Return (X, Y) of the center of cell containing provided text 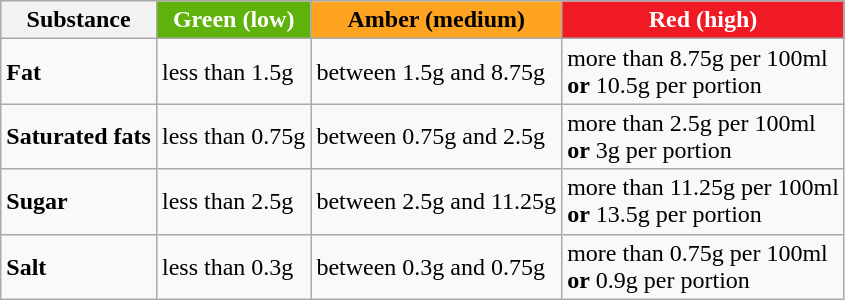
less than 0.75g (233, 136)
more than 2.5g per 100mlor 3g per portion (704, 136)
between 1.5g and 8.75g (436, 72)
Substance (79, 20)
less than 1.5g (233, 72)
more than 0.75g per 100mlor 0.9g per portion (704, 266)
between 2.5g and 11.25g (436, 202)
Amber (medium) (436, 20)
Red (high) (704, 20)
less than 0.3g (233, 266)
Green (low) (233, 20)
more than 8.75g per 100mlor 10.5g per portion (704, 72)
less than 2.5g (233, 202)
between 0.3g and 0.75g (436, 266)
Sugar (79, 202)
between 0.75g and 2.5g (436, 136)
Fat (79, 72)
Saturated fats (79, 136)
more than 11.25g per 100mlor 13.5g per portion (704, 202)
Salt (79, 266)
